Return (x, y) of the center of cell containing provided text 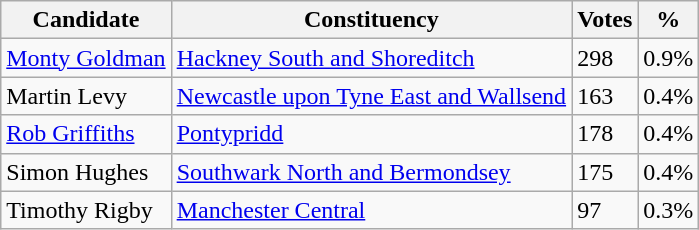
Hackney South and Shoreditch (371, 58)
Manchester Central (371, 210)
Constituency (371, 20)
97 (605, 210)
Candidate (86, 20)
163 (605, 96)
Martin Levy (86, 96)
Newcastle upon Tyne East and Wallsend (371, 96)
Monty Goldman (86, 58)
Pontypridd (371, 134)
178 (605, 134)
0.9% (668, 58)
% (668, 20)
298 (605, 58)
0.3% (668, 210)
175 (605, 172)
Southwark North and Bermondsey (371, 172)
Votes (605, 20)
Timothy Rigby (86, 210)
Rob Griffiths (86, 134)
Simon Hughes (86, 172)
